Detect which cell encompasses the target text, then output its [X, Y] center coordinate. 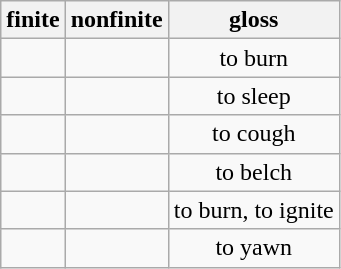
to sleep [254, 96]
to burn, to ignite [254, 210]
to cough [254, 134]
finite [33, 20]
to burn [254, 58]
to belch [254, 172]
gloss [254, 20]
to yawn [254, 248]
nonfinite [116, 20]
